Detect which cell encompasses the target text, then output its (X, Y) center coordinate. 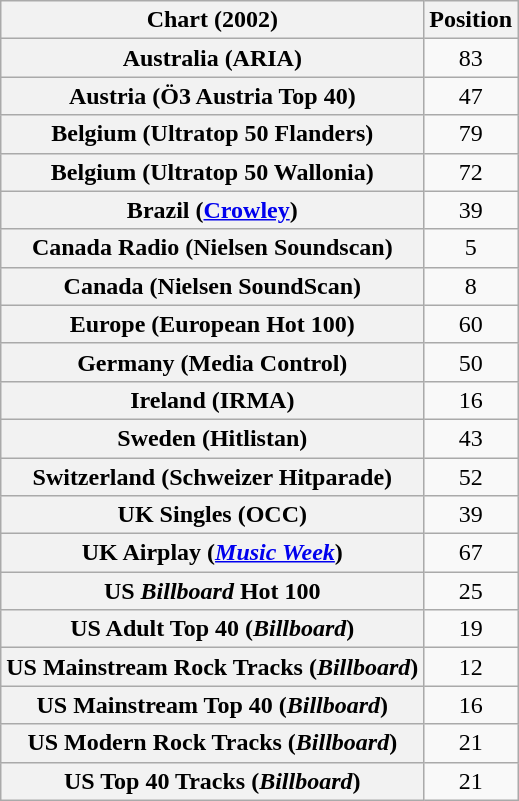
Germany (Media Control) (212, 362)
Canada (Nielsen SoundScan) (212, 286)
US Top 40 Tracks (Billboard) (212, 781)
UK Airplay (Music Week) (212, 553)
8 (471, 286)
UK Singles (OCC) (212, 515)
US Mainstream Top 40 (Billboard) (212, 705)
Belgium (Ultratop 50 Wallonia) (212, 172)
83 (471, 58)
US Modern Rock Tracks (Billboard) (212, 743)
12 (471, 667)
47 (471, 96)
US Adult Top 40 (Billboard) (212, 629)
Sweden (Hitlistan) (212, 438)
Ireland (IRMA) (212, 400)
52 (471, 477)
US Billboard Hot 100 (212, 591)
72 (471, 172)
Switzerland (Schweizer Hitparade) (212, 477)
Chart (2002) (212, 20)
Position (471, 20)
25 (471, 591)
Canada Radio (Nielsen Soundscan) (212, 248)
Europe (European Hot 100) (212, 324)
Australia (ARIA) (212, 58)
50 (471, 362)
43 (471, 438)
79 (471, 134)
60 (471, 324)
Austria (Ö3 Austria Top 40) (212, 96)
67 (471, 553)
Belgium (Ultratop 50 Flanders) (212, 134)
19 (471, 629)
5 (471, 248)
Brazil (Crowley) (212, 210)
US Mainstream Rock Tracks (Billboard) (212, 667)
